Detect which cell encompasses the target text, then output its [X, Y] center coordinate. 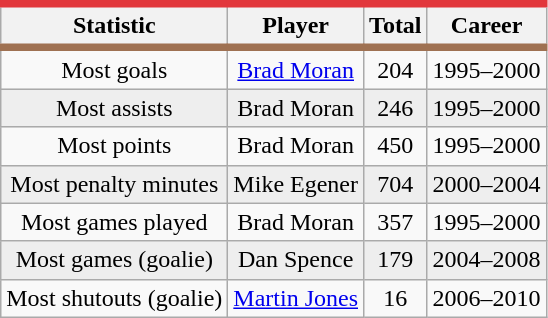
Career [486, 26]
204 [396, 68]
Total [396, 26]
Most assists [114, 108]
Most games played [114, 222]
2004–2008 [486, 260]
Most goals [114, 68]
704 [396, 184]
16 [396, 298]
Most shutouts (goalie) [114, 298]
Mike Egener [296, 184]
Most games (goalie) [114, 260]
Statistic [114, 26]
179 [396, 260]
Martin Jones [296, 298]
450 [396, 146]
246 [396, 108]
2000–2004 [486, 184]
Player [296, 26]
Dan Spence [296, 260]
2006–2010 [486, 298]
Most points [114, 146]
Most penalty minutes [114, 184]
357 [396, 222]
